Provide the (x, y) coordinate of the cell's center where the given text is located.  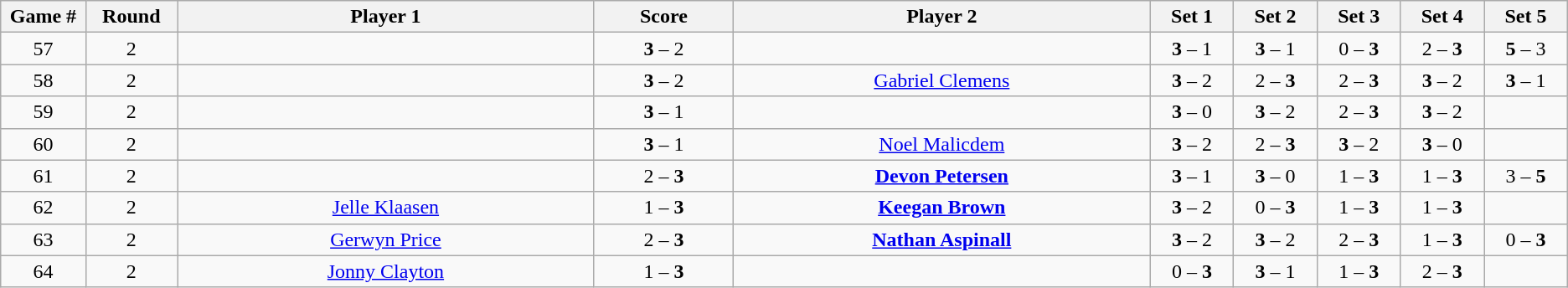
5 – 3 (1526, 49)
Player 1 (386, 17)
3 – 5 (1526, 176)
Score (663, 17)
Nathan Aspinall (941, 239)
64 (44, 271)
57 (44, 49)
Jelle Klaasen (386, 208)
Keegan Brown (941, 208)
Round (131, 17)
60 (44, 144)
59 (44, 112)
Game # (44, 17)
63 (44, 239)
Jonny Clayton (386, 271)
58 (44, 80)
Set 3 (1359, 17)
Set 2 (1276, 17)
61 (44, 176)
Set 4 (1442, 17)
Set 5 (1526, 17)
62 (44, 208)
Gerwyn Price (386, 239)
Noel Malicdem (941, 144)
Gabriel Clemens (941, 80)
Devon Petersen (941, 176)
Set 1 (1192, 17)
Player 2 (941, 17)
